Output the (X, Y) coordinate of the center of the cell containing the given text.  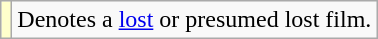
Denotes a lost or presumed lost film. (194, 20)
